For the text-containing cell, return its midpoint in (X, Y) coordinate format. 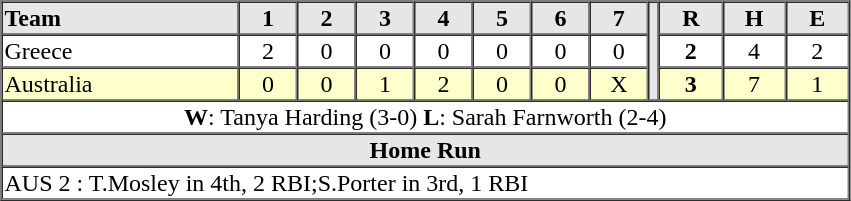
Team (120, 18)
Australia (120, 84)
AUS 2 : T.Mosley in 4th, 2 RBI;S.Porter in 3rd, 1 RBI (426, 182)
Home Run (426, 150)
E (818, 18)
W: Tanya Harding (3-0) L: Sarah Farnworth (2-4) (426, 116)
R (690, 18)
6 (560, 18)
H (754, 18)
X (619, 84)
Greece (120, 50)
5 (502, 18)
